For the text-containing cell, return its midpoint in [X, Y] coordinate format. 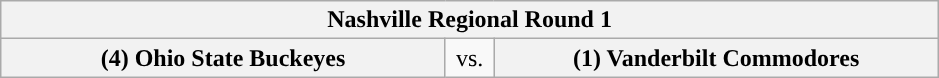
(4) Ohio State Buckeyes [224, 58]
Nashville Regional Round 1 [470, 20]
(1) Vanderbilt Commodores [716, 58]
vs. [470, 58]
